Return the (X, Y) coordinate for the center point of the cell that contains the specified text.  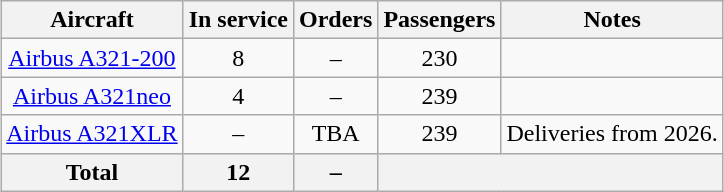
8 (238, 58)
Airbus A321XLR (92, 134)
In service (238, 20)
230 (440, 58)
Aircraft (92, 20)
4 (238, 96)
Total (92, 172)
12 (238, 172)
Airbus A321-200 (92, 58)
Airbus A321neo (92, 96)
Passengers (440, 20)
Notes (612, 20)
TBA (335, 134)
Deliveries from 2026. (612, 134)
Orders (335, 20)
